Determine the [X, Y] coordinate at the center of the cell enclosing the given text.  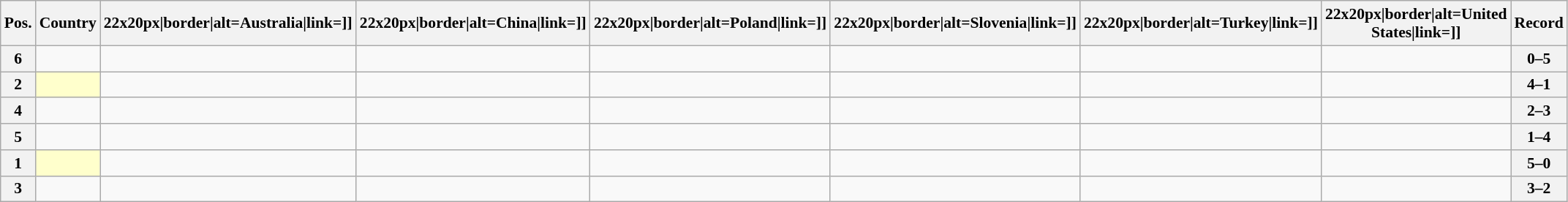
1–4 [1539, 137]
2 [18, 85]
22x20px|border|alt=China|link=]] [473, 23]
5 [18, 137]
4–1 [1539, 85]
Country [68, 23]
1 [18, 163]
22x20px|border|alt=Poland|link=]] [710, 23]
0–5 [1539, 59]
Pos. [18, 23]
2–3 [1539, 111]
22x20px|border|alt=Turkey|link=]] [1201, 23]
22x20px|border|alt=Australia|link=]] [228, 23]
22x20px|border|alt=United States|link=]] [1416, 23]
Record [1539, 23]
3–2 [1539, 189]
4 [18, 111]
5–0 [1539, 163]
3 [18, 189]
6 [18, 59]
22x20px|border|alt=Slovenia|link=]] [955, 23]
